From the cell containing the given text, extract its center point as (X, Y) coordinate. 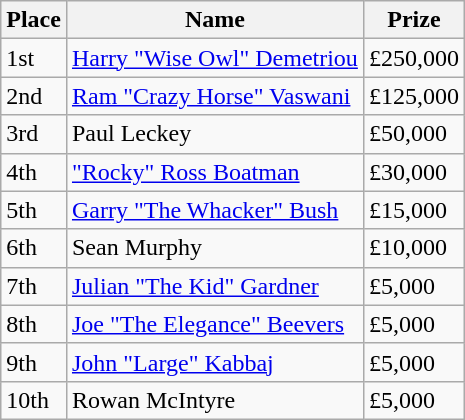
£250,000 (414, 58)
6th (34, 248)
£15,000 (414, 210)
8th (34, 324)
Sean Murphy (214, 248)
Joe "The Elegance" Beevers (214, 324)
2nd (34, 96)
£125,000 (414, 96)
"Rocky" Ross Boatman (214, 172)
Ram "Crazy Horse" Vaswani (214, 96)
4th (34, 172)
John "Large" Kabbaj (214, 362)
£10,000 (414, 248)
Prize (414, 20)
1st (34, 58)
7th (34, 286)
5th (34, 210)
3rd (34, 134)
Harry "Wise Owl" Demetriou (214, 58)
Place (34, 20)
10th (34, 400)
£50,000 (414, 134)
9th (34, 362)
Julian "The Kid" Gardner (214, 286)
Rowan McIntyre (214, 400)
Garry "The Whacker" Bush (214, 210)
£30,000 (414, 172)
Name (214, 20)
Paul Leckey (214, 134)
